Identify which cell holds the provided text, then report its [x, y] central coordinate. 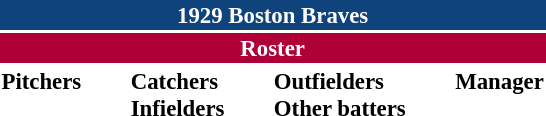
1929 Boston Braves [272, 15]
Roster [272, 48]
